Search for the cell housing the specified text and yield its (X, Y) center coordinate. 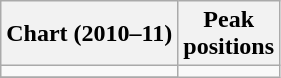
Peakpositions (229, 34)
Chart (2010–11) (90, 34)
